Find where the given text appears and provide that cell's center as [X, Y] coordinate. 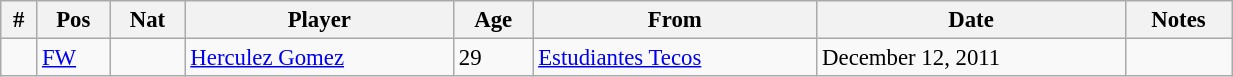
From [675, 20]
Pos [74, 20]
FW [74, 58]
Notes [1178, 20]
Player [319, 20]
Estudiantes Tecos [675, 58]
Herculez Gomez [319, 58]
# [19, 20]
December 12, 2011 [972, 58]
Nat [148, 20]
Age [494, 20]
Date [972, 20]
29 [494, 58]
